Determine the [X, Y] coordinate at the center of the cell enclosing the given text.  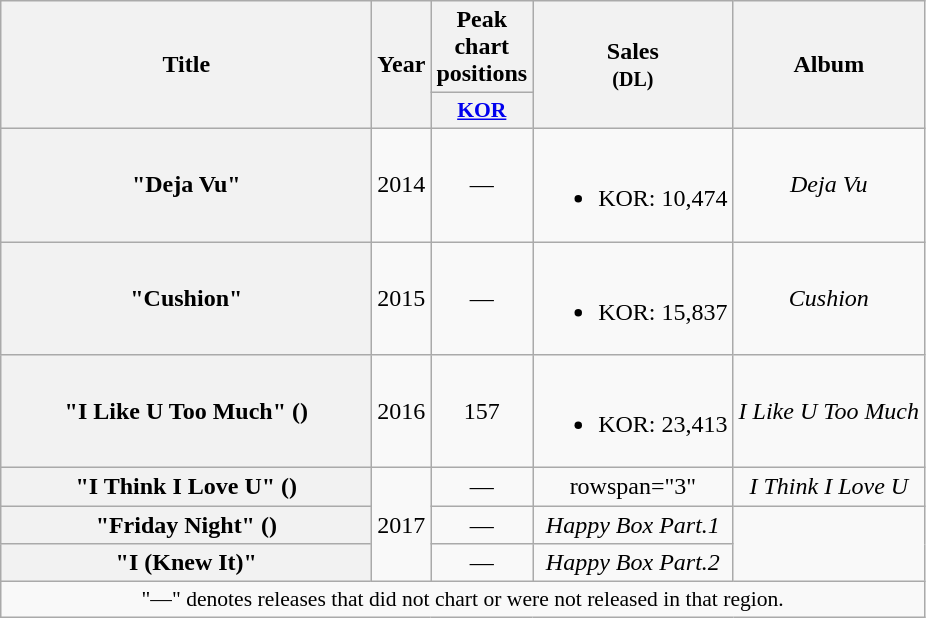
"Friday Night" () [186, 525]
rowspan="3" [633, 487]
Cushion [829, 298]
"Cushion" [186, 298]
157 [482, 412]
Deja Vu [829, 184]
I Like U Too Much [829, 412]
"I Think I Love U" () [186, 487]
KOR: 15,837 [633, 298]
"I (Knew It)" [186, 563]
2014 [402, 184]
KOR: 23,413 [633, 412]
KOR: 10,474 [633, 184]
"—" denotes releases that did not chart or were not released in that region. [463, 600]
KOR [482, 111]
Album [829, 65]
Title [186, 65]
Peak chart positions [482, 47]
Sales(DL) [633, 65]
"Deja Vu" [186, 184]
I Think I Love U [829, 487]
2017 [402, 525]
2015 [402, 298]
2016 [402, 412]
"I Like U Too Much" () [186, 412]
Year [402, 65]
Happy Box Part.1 [633, 525]
Happy Box Part.2 [633, 563]
